Output the (x, y) coordinate of the center of the cell containing the given text.  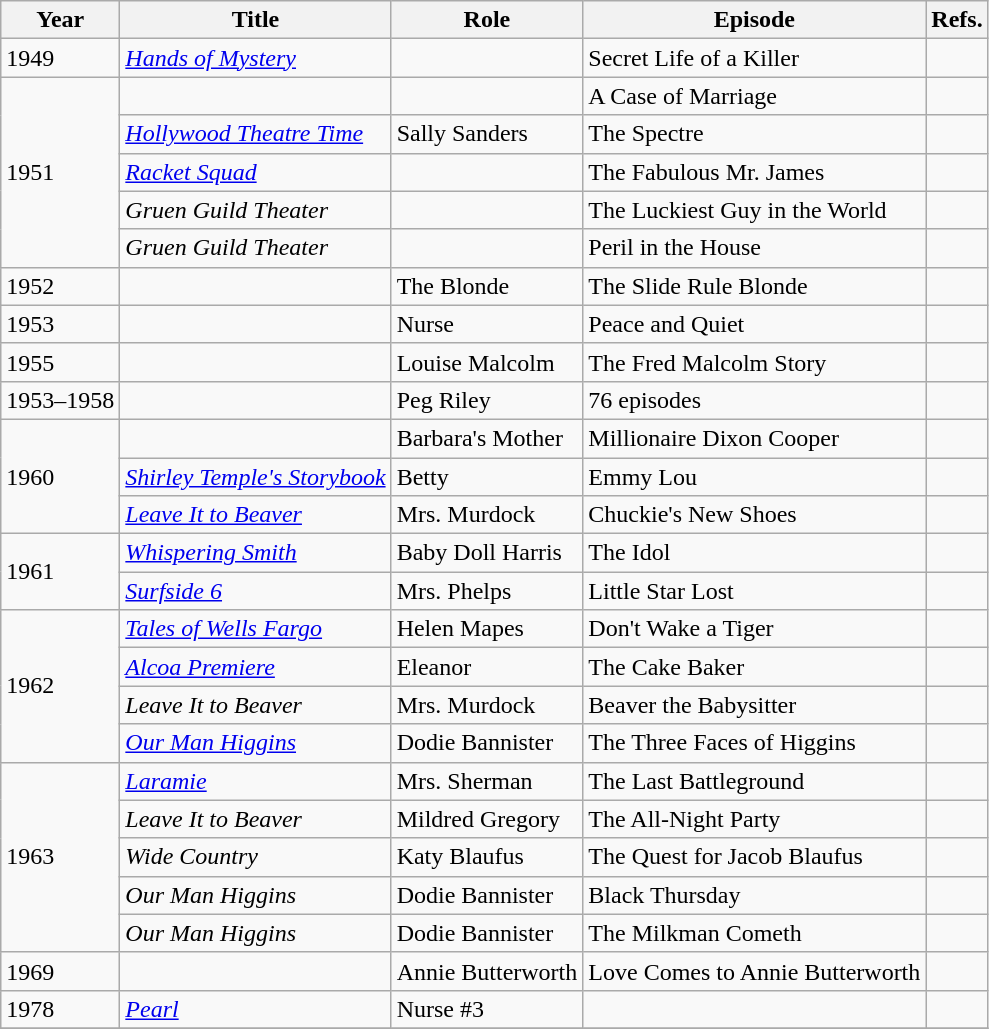
Secret Life of a Killer (754, 58)
The Cake Baker (754, 667)
Alcoa Premiere (256, 667)
1953 (60, 324)
The Last Battleground (754, 781)
Annie Butterworth (487, 971)
Baby Doll Harris (487, 553)
Katy Blaufus (487, 857)
Mrs. Phelps (487, 591)
The Idol (754, 553)
Hollywood Theatre Time (256, 134)
Don't Wake a Tiger (754, 629)
The All-Night Party (754, 819)
1949 (60, 58)
Black Thursday (754, 895)
Peace and Quiet (754, 324)
Beaver the Babysitter (754, 705)
Nurse #3 (487, 1009)
1961 (60, 572)
1952 (60, 286)
Sally Sanders (487, 134)
Nurse (487, 324)
1963 (60, 857)
Mildred Gregory (487, 819)
Louise Malcolm (487, 362)
Hands of Mystery (256, 58)
Eleanor (487, 667)
Wide Country (256, 857)
Laramie (256, 781)
1962 (60, 686)
1978 (60, 1009)
The Three Faces of Higgins (754, 743)
Peril in the House (754, 248)
Tales of Wells Fargo (256, 629)
Surfside 6 (256, 591)
Mrs. Sherman (487, 781)
Barbara's Mother (487, 438)
Chuckie's New Shoes (754, 515)
1969 (60, 971)
Helen Mapes (487, 629)
Refs. (957, 20)
Betty (487, 477)
Pearl (256, 1009)
Emmy Lou (754, 477)
Shirley Temple's Storybook (256, 477)
The Spectre (754, 134)
The Quest for Jacob Blaufus (754, 857)
1955 (60, 362)
The Fred Malcolm Story (754, 362)
Episode (754, 20)
The Fabulous Mr. James (754, 172)
Millionaire Dixon Cooper (754, 438)
The Slide Rule Blonde (754, 286)
76 episodes (754, 400)
1953–1958 (60, 400)
1960 (60, 476)
Little Star Lost (754, 591)
Title (256, 20)
The Blonde (487, 286)
The Milkman Cometh (754, 933)
A Case of Marriage (754, 96)
Love Comes to Annie Butterworth (754, 971)
The Luckiest Guy in the World (754, 210)
1951 (60, 172)
Whispering Smith (256, 553)
Role (487, 20)
Peg Riley (487, 400)
Year (60, 20)
Racket Squad (256, 172)
